Capture the cell that displays the provided text and extract its (X, Y) central coordinate. 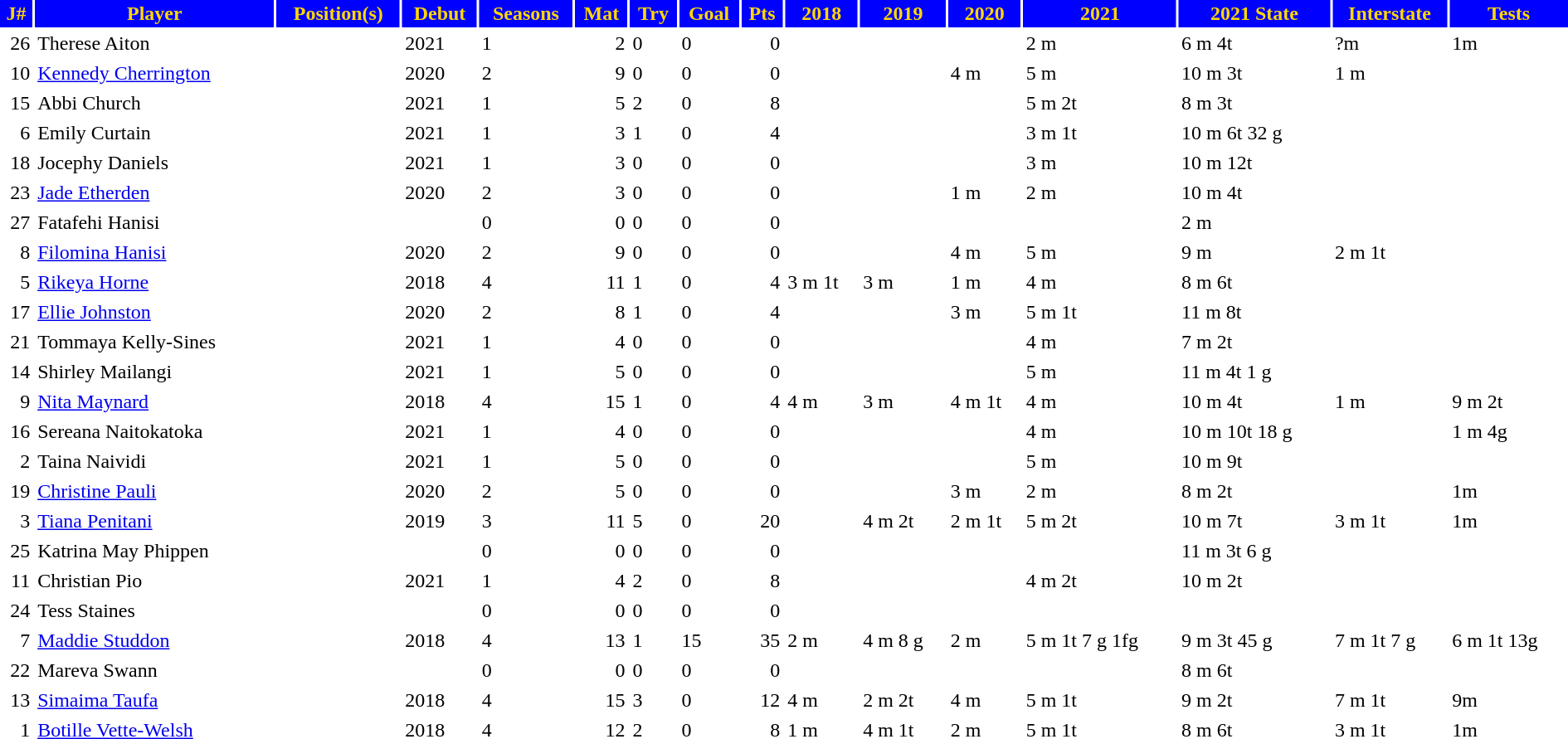
21 (17, 342)
Filomina Hanisi (154, 252)
9m (1508, 700)
11 m 4t 1 g (1254, 372)
4 m 1t (985, 401)
Position(s) (338, 13)
26 (17, 43)
2 m 2t (903, 700)
6 (17, 133)
Seasons (526, 13)
10 m 9t (1254, 461)
12 (762, 700)
6 m 1t 13g (1508, 640)
Abbi Church (154, 103)
11 m 8t (1254, 312)
10 m 7t (1254, 521)
Try (654, 13)
Katrina May Phippen (154, 551)
Pts (762, 13)
7 (17, 640)
Shirley Mailangi (154, 372)
5 m 1t 7 g 1fg (1100, 640)
35 (762, 640)
Jade Etherden (154, 192)
Ellie Johnston (154, 312)
4 m 8 g (903, 640)
27 (17, 222)
Christine Pauli (154, 491)
Simaima Taufa (154, 700)
Rikeya Horne (154, 282)
Player (154, 13)
6 m 4t (1254, 43)
7 m 2t (1254, 342)
7 m 1t (1390, 700)
Fatafehi Hanisi (154, 222)
Emily Curtain (154, 133)
Nita Maynard (154, 401)
20 (762, 521)
Tess Staines (154, 610)
23 (17, 192)
19 (17, 491)
Jocephy Daniels (154, 163)
Kennedy Cherrington (154, 73)
18 (17, 163)
Tiana Penitani (154, 521)
25 (17, 551)
Maddie Studdon (154, 640)
14 (17, 372)
22 (17, 670)
Tommaya Kelly-Sines (154, 342)
10 m 2t (1254, 581)
10 m 12t (1254, 163)
8 m 2t (1254, 491)
11 m 3t 6 g (1254, 551)
Interstate (1390, 13)
10 m 10t 18 g (1254, 431)
J# (17, 13)
10 (17, 73)
9 m 3t 45 g (1254, 640)
9 m (1254, 252)
10 m 6t 32 g (1254, 133)
Taina Naividi (154, 461)
16 (17, 431)
2021 State (1254, 13)
Mareva Swann (154, 670)
Christian Pio (154, 581)
1 m 4g (1508, 431)
?m (1390, 43)
7 m 1t 7 g (1390, 640)
Tests (1508, 13)
Therese Aiton (154, 43)
8 m 3t (1254, 103)
10 m 3t (1254, 73)
Sereana Naitokatoka (154, 431)
Debut (440, 13)
24 (17, 610)
Mat (601, 13)
17 (17, 312)
Goal (709, 13)
